Detect which cell encompasses the target text, then output its [x, y] center coordinate. 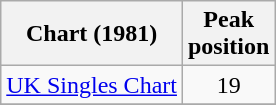
Peakposition [228, 34]
19 [228, 85]
UK Singles Chart [92, 85]
Chart (1981) [92, 34]
